Locate the cell with the specified text and output its (x, y) center coordinate. 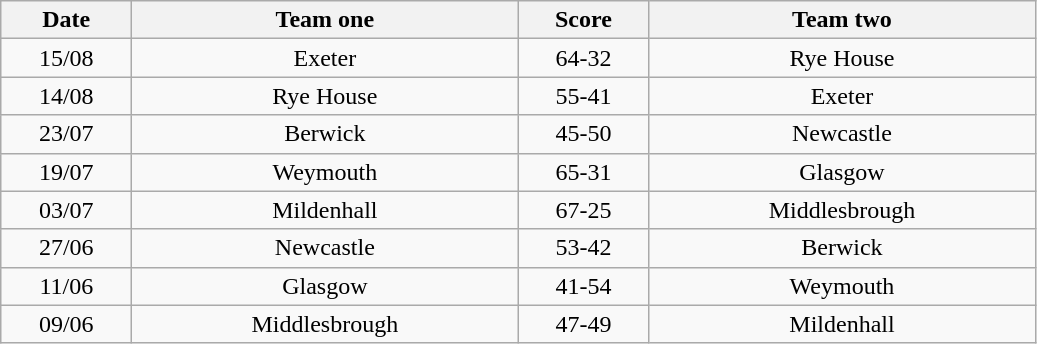
65-31 (584, 172)
Team one (325, 20)
03/07 (66, 210)
45-50 (584, 134)
64-32 (584, 58)
67-25 (584, 210)
53-42 (584, 248)
19/07 (66, 172)
09/06 (66, 324)
55-41 (584, 96)
Team two (842, 20)
47-49 (584, 324)
27/06 (66, 248)
23/07 (66, 134)
11/06 (66, 286)
15/08 (66, 58)
Score (584, 20)
Date (66, 20)
41-54 (584, 286)
14/08 (66, 96)
